Detect which cell encompasses the target text, then output its (x, y) center coordinate. 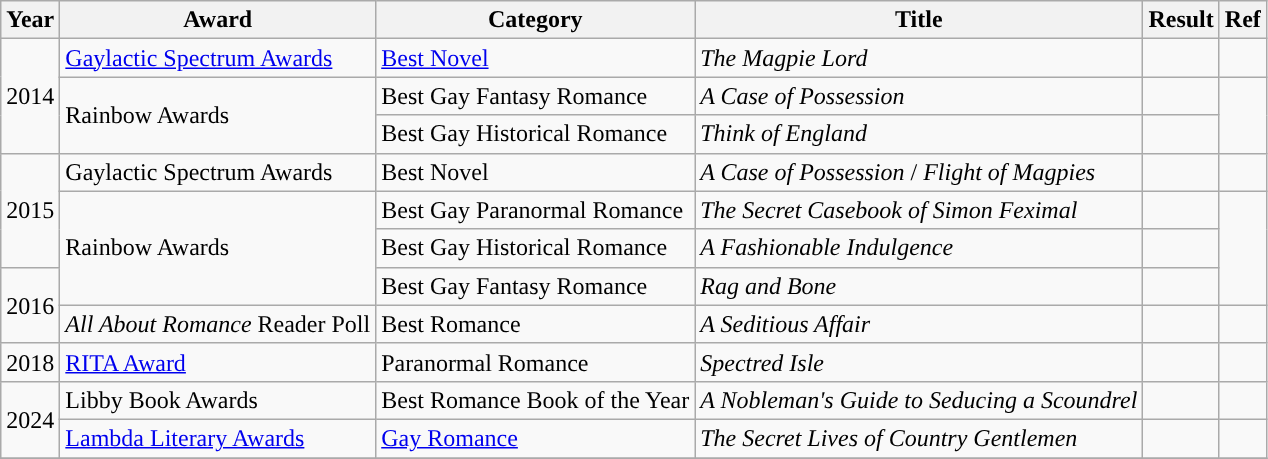
Best Romance (536, 324)
Paranormal Romance (536, 362)
The Magpie Lord (919, 58)
Result (1181, 20)
Think of England (919, 134)
Year (30, 20)
Spectred Isle (919, 362)
Libby Book Awards (218, 400)
All About Romance Reader Poll (218, 324)
Best Gay Paranormal Romance (536, 210)
2016 (30, 305)
2018 (30, 362)
Lambda Literary Awards (218, 438)
A Fashionable Indulgence (919, 248)
A Nobleman's Guide to Seducing a Scoundrel (919, 400)
Rag and Bone (919, 286)
A Seditious Affair (919, 324)
The Secret Lives of Country Gentlemen (919, 438)
2024 (30, 419)
Award (218, 20)
Category (536, 20)
A Case of Possession (919, 96)
Title (919, 20)
A Case of Possession / Flight of Magpies (919, 172)
Ref (1242, 20)
2014 (30, 96)
RITA Award (218, 362)
2015 (30, 210)
Best Romance Book of the Year (536, 400)
The Secret Casebook of Simon Feximal (919, 210)
Gay Romance (536, 438)
